Scan for the cell matching the given text and deliver its [x, y] coordinate at center. 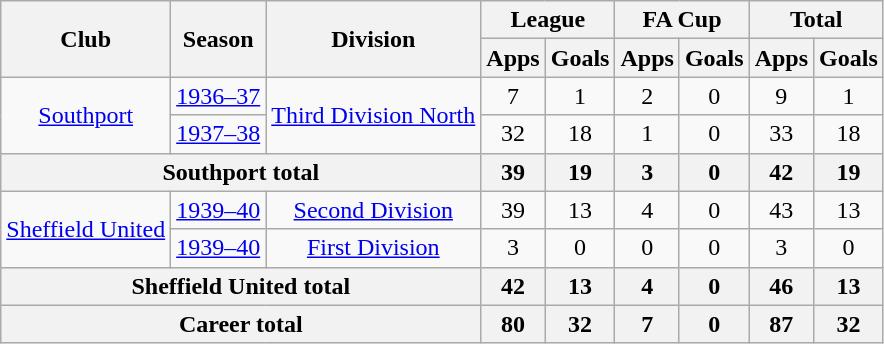
Second Division [374, 210]
87 [781, 324]
Sheffield United [86, 229]
Southport total [241, 172]
9 [781, 96]
Club [86, 39]
Sheffield United total [241, 286]
Season [218, 39]
Division [374, 39]
First Division [374, 248]
Third Division North [374, 115]
1937–38 [218, 134]
Southport [86, 115]
33 [781, 134]
FA Cup [682, 20]
46 [781, 286]
Career total [241, 324]
Total [816, 20]
1936–37 [218, 96]
43 [781, 210]
League [548, 20]
80 [513, 324]
2 [647, 96]
